Pinpoint the cell where the given text exists, returning its [X, Y] midpoint coordinate. 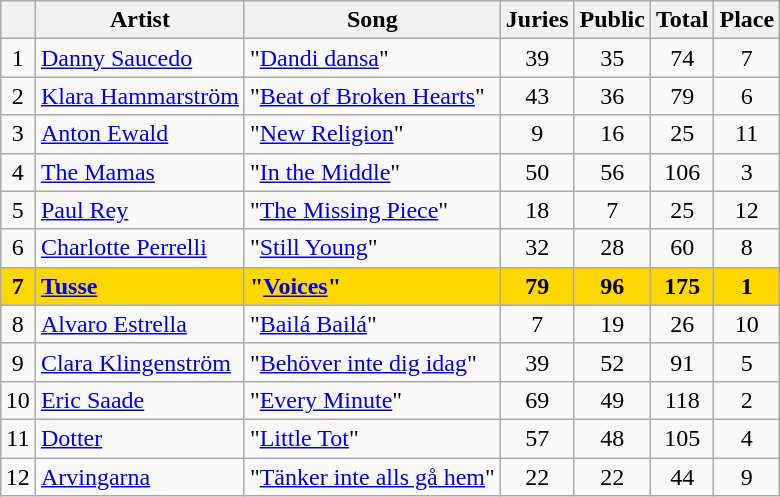
Public [612, 20]
26 [682, 324]
"Dandi dansa" [372, 58]
175 [682, 286]
57 [537, 438]
32 [537, 248]
60 [682, 248]
18 [537, 210]
19 [612, 324]
36 [612, 96]
118 [682, 400]
106 [682, 172]
74 [682, 58]
Total [682, 20]
"The Missing Piece" [372, 210]
"Every Minute" [372, 400]
35 [612, 58]
"Tänker inte alls gå hem" [372, 477]
43 [537, 96]
Danny Saucedo [140, 58]
Clara Klingenström [140, 362]
50 [537, 172]
Alvaro Estrella [140, 324]
52 [612, 362]
Artist [140, 20]
Charlotte Perrelli [140, 248]
Klara Hammarström [140, 96]
105 [682, 438]
28 [612, 248]
56 [612, 172]
44 [682, 477]
91 [682, 362]
"In the Middle" [372, 172]
96 [612, 286]
Dotter [140, 438]
"Little Tot" [372, 438]
Juries [537, 20]
"Bailá Bailá" [372, 324]
Place [747, 20]
"Still Young" [372, 248]
48 [612, 438]
"New Religion" [372, 134]
Tusse [140, 286]
"Behöver inte dig idag" [372, 362]
The Mamas [140, 172]
69 [537, 400]
"Beat of Broken Hearts" [372, 96]
16 [612, 134]
Song [372, 20]
Anton Ewald [140, 134]
49 [612, 400]
Paul Rey [140, 210]
Eric Saade [140, 400]
"Voices" [372, 286]
Arvingarna [140, 477]
